Locate the cell with the specified text and output its [x, y] center coordinate. 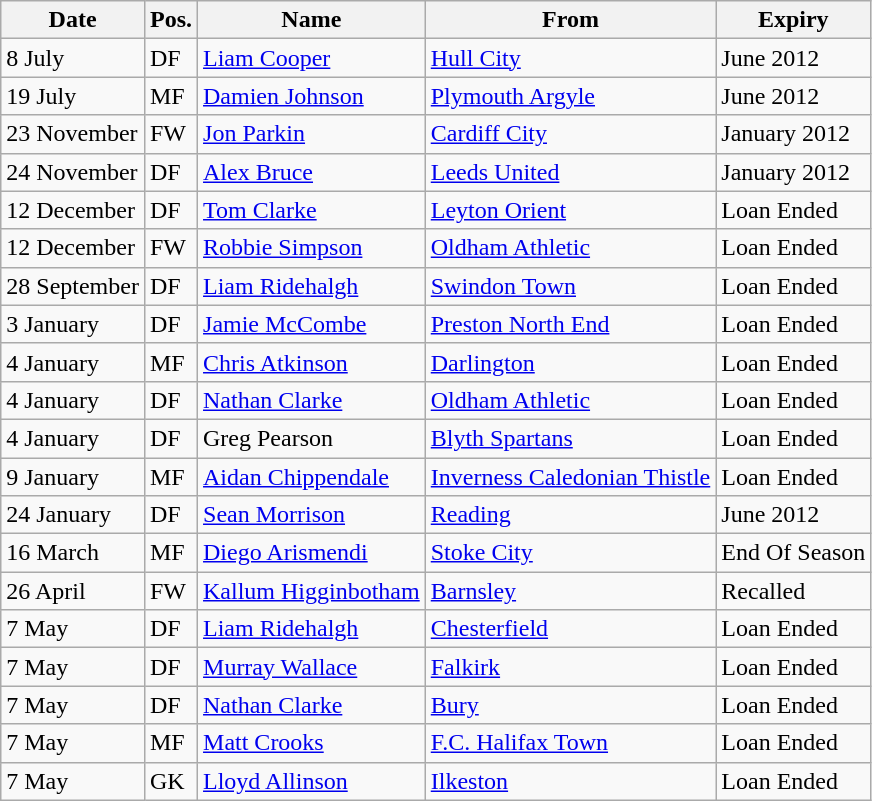
Kallum Higginbotham [312, 591]
Leyton Orient [570, 210]
Plymouth Argyle [570, 96]
Recalled [794, 591]
Ilkeston [570, 781]
26 April [73, 591]
Bury [570, 705]
Damien Johnson [312, 96]
Murray Wallace [312, 667]
Falkirk [570, 667]
23 November [73, 134]
Jon Parkin [312, 134]
24 January [73, 515]
Robbie Simpson [312, 248]
16 March [73, 553]
8 July [73, 58]
Inverness Caledonian Thistle [570, 477]
Swindon Town [570, 286]
Sean Morrison [312, 515]
Liam Cooper [312, 58]
Aidan Chippendale [312, 477]
F.C. Halifax Town [570, 743]
Alex Bruce [312, 172]
End Of Season [794, 553]
19 July [73, 96]
Tom Clarke [312, 210]
9 January [73, 477]
Date [73, 20]
Name [312, 20]
24 November [73, 172]
From [570, 20]
Cardiff City [570, 134]
Diego Arismendi [312, 553]
Preston North End [570, 324]
Lloyd Allinson [312, 781]
GK [170, 781]
Blyth Spartans [570, 438]
Pos. [170, 20]
Reading [570, 515]
3 January [73, 324]
Jamie McCombe [312, 324]
Chris Atkinson [312, 362]
Expiry [794, 20]
Leeds United [570, 172]
Greg Pearson [312, 438]
Matt Crooks [312, 743]
Hull City [570, 58]
Darlington [570, 362]
Chesterfield [570, 629]
Barnsley [570, 591]
Stoke City [570, 553]
28 September [73, 286]
